Search for the cell housing the specified text and yield its [X, Y] center coordinate. 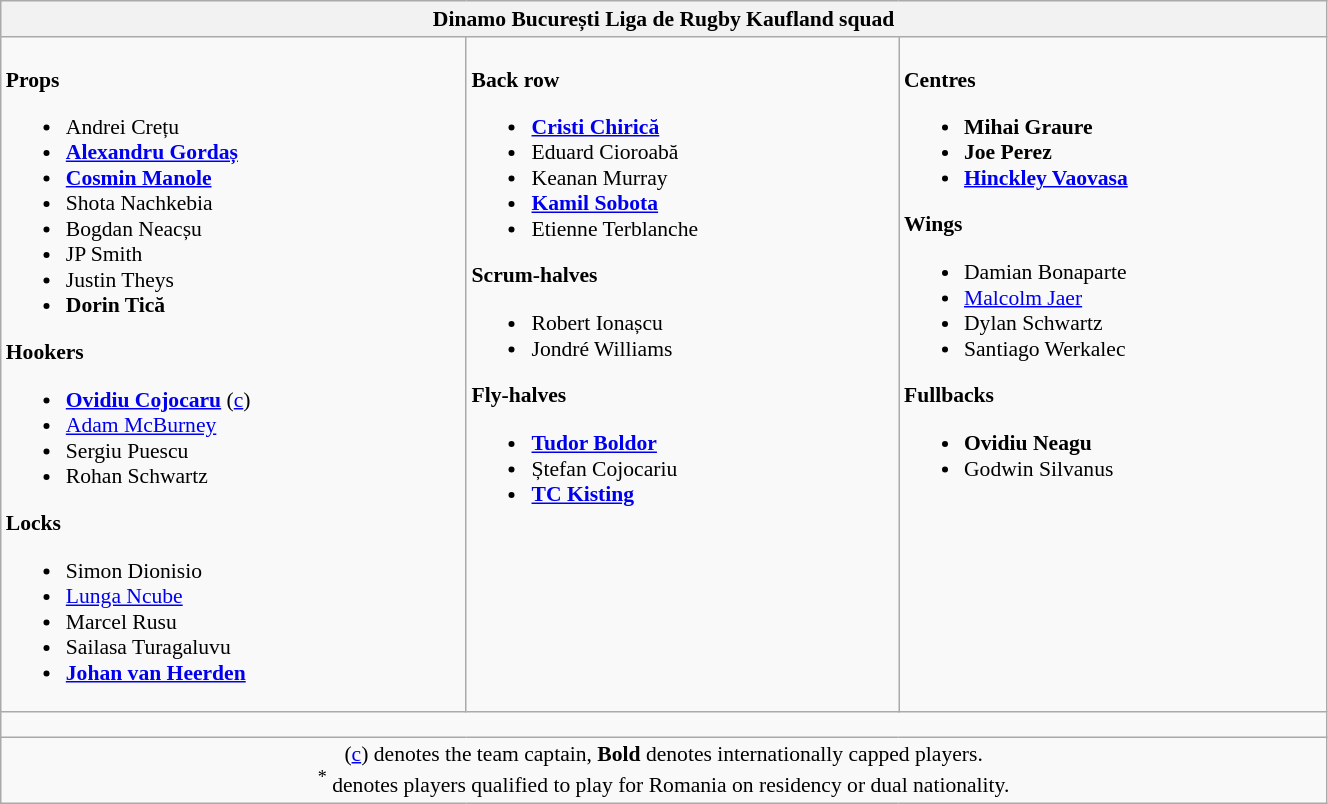
Dinamo București Liga de Rugby Kaufland squad [664, 19]
